Identify which cell holds the provided text, then report its [X, Y] central coordinate. 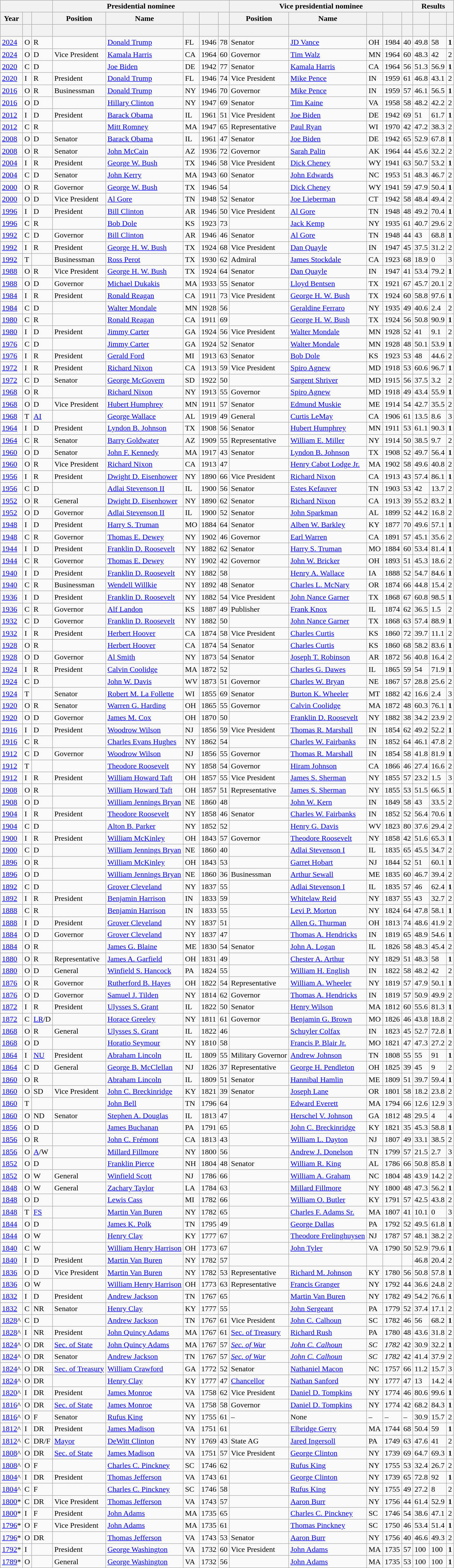
8 [438, 1489]
62.4 [438, 886]
31.2 [438, 247]
12.6 [421, 1103]
1795 [208, 1224]
Lloyd Bentsen [328, 284]
Sarah Palin [328, 151]
29.6 [438, 223]
44.8 [421, 585]
Charles L. McNary [328, 585]
36 [224, 874]
43.1 [438, 79]
Nathan Sanford [328, 1381]
Charles F. Adams Sr. [328, 1212]
Michael Dukakis [144, 284]
41.9 [438, 923]
60.6 [421, 368]
16.8 [438, 513]
1820^ [11, 1393]
George McGovern [144, 380]
Zachary Taylor [144, 1188]
1789* [11, 1562]
61.8 [438, 1224]
34.2 [421, 717]
54.6 [438, 935]
38.2 [438, 1236]
William H. English [328, 971]
9.1 [438, 332]
1810 [208, 1043]
90.9 [438, 320]
41.8 [421, 754]
13.7 [438, 488]
John Edwards [328, 175]
James A. Garfield [144, 959]
49.5 [421, 1224]
68.8 [438, 235]
1794 [392, 1103]
31.8 [438, 1333]
Andrew Johnson [328, 1055]
1953 [392, 175]
76.6 [438, 1296]
8.6 [438, 416]
James M. Cox [144, 717]
23.9 [438, 717]
Alben W. Barkley [328, 525]
35 [407, 1128]
Lewis Cass [144, 1200]
83.2 [438, 500]
40.7 [421, 223]
45.6 [421, 151]
29.5 [421, 1115]
Tim Walz [328, 54]
Barry Goldwater [144, 440]
1887 [208, 609]
53.9 [438, 344]
Burton K. Wheeler [328, 693]
35.5 [438, 404]
61.1 [421, 428]
37 [224, 1067]
1799 [392, 1152]
LA [191, 1188]
56.9 [438, 67]
38 [407, 717]
DR/F [42, 1441]
1790 [392, 1248]
81.3 [438, 1007]
91 [438, 1055]
45.1 [421, 537]
51.4 [438, 1526]
1909 [208, 440]
JD Vance [328, 42]
1919 [208, 416]
1958 [392, 103]
State AG [259, 1441]
Vice presidential nominee [321, 6]
Geraldine Ferraro [328, 308]
15.4 [438, 585]
44.2 [421, 513]
42.2 [438, 103]
Year [11, 18]
Elbridge Gerry [328, 1429]
49.4 [438, 199]
1787 [392, 1236]
1750 [392, 1526]
Mayor [79, 1441]
1830 [208, 947]
49.7 [421, 452]
William O. Butler [328, 1200]
37.6 [421, 826]
ND [42, 1115]
9.7 [438, 440]
George Dallas [328, 1224]
1930 [208, 259]
Gerald Ford [144, 356]
William R. King [328, 1164]
55.6 [421, 1007]
37.4 [421, 1309]
1779 [392, 1309]
Joe Lieberman [328, 199]
1917 [208, 452]
98.5 [438, 597]
A/W [42, 1152]
57.8 [438, 1272]
56.5 [438, 91]
28.8 [421, 681]
45.7 [421, 284]
29.4 [438, 826]
MT [375, 693]
43.9 [421, 1176]
51.3 [421, 67]
Publisher [259, 609]
3.2 [438, 380]
55.9 [438, 392]
36.5 [421, 609]
71.9 [438, 669]
88.9 [438, 621]
Benjamin G. Brown [328, 1019]
William L. Dayton [328, 1140]
37.9 [438, 1357]
90.3 [438, 428]
1784 [208, 1188]
1943 [208, 175]
Whitelaw Reid [328, 898]
41.4 [421, 1357]
Horace Greeley [144, 1019]
Frank Knox [328, 609]
34.7 [438, 850]
Winfield S. Hancock [144, 971]
18.6 [438, 561]
21.5 [421, 1152]
26.7 [438, 1465]
John C. Frémont [144, 1140]
1801 [392, 1091]
25.6 [438, 681]
Hillary Clinton [144, 103]
John W. Davis [144, 681]
42.5 [421, 1200]
78 [224, 42]
1744 [392, 1429]
1893 [392, 561]
45.4 [438, 947]
John W. Kern [328, 802]
1867 [392, 681]
79.6 [438, 1248]
84.3 [438, 1405]
59.4 [438, 1079]
12.9 [438, 1103]
27.4 [421, 766]
51.6 [421, 838]
Allen G. Thurman [328, 923]
James Buchanan [144, 1128]
Franklin Pierce [144, 1164]
Earl Warren [328, 537]
1749 [392, 1441]
Estes Kefauver [328, 488]
38.6 [421, 1514]
79.2 [438, 271]
77 [224, 67]
Chancellor [259, 1381]
20.1 [438, 284]
Samuel J. Tilden [144, 995]
James G. Blaine [144, 947]
Mitt Romney [144, 127]
Henry A. Wallace [328, 573]
Richard Rush [328, 1333]
Schuyler Colfax [328, 1031]
John Bell [144, 1103]
Ross Perot [144, 259]
Charles G. Dawes [328, 669]
50.9 [421, 995]
Arthur Sewall [328, 874]
48.1 [421, 1236]
70.4 [438, 211]
CT [375, 199]
Edmund Muskie [328, 404]
1866 [392, 766]
55.2 [421, 500]
Edward Everett [328, 1103]
1870 [208, 717]
Chester A. Arthur [328, 959]
Horatio Seymour [144, 1043]
Alf Landon [144, 609]
1899 [392, 513]
18.2 [421, 1091]
Thomas Pinckney [328, 1526]
35.6 [438, 537]
48.4 [421, 199]
Levi P. Morton [328, 910]
38.3 [438, 127]
Joseph Lane [328, 1091]
1825 [392, 1067]
70.6 [438, 814]
Theodore Frelinghuysen [328, 1236]
54.2 [421, 1296]
John Sergeant [328, 1309]
18.9 [421, 259]
24.8 [438, 1284]
33.1 [421, 1140]
1862 [208, 742]
32.4 [421, 1465]
George Wallace [144, 416]
43.4 [421, 392]
John Sparkman [328, 513]
John A. Logan [328, 947]
45.5 [421, 850]
Curtis LeMay [328, 416]
58.2 [421, 645]
49.8 [421, 42]
Charles W. Bryan [328, 681]
1831 [208, 959]
Jared Ingersoll [328, 1441]
2.7 [438, 1152]
AI [42, 416]
83.6 [438, 645]
48.6 [421, 923]
1922 [208, 380]
65.3 [438, 838]
FS [42, 1212]
23.2 [421, 778]
46.6 [421, 1538]
52.7 [421, 1031]
66.5 [438, 790]
67.8 [438, 139]
James K. Polk [144, 1224]
13 [421, 1381]
Admiral [259, 259]
1792* [11, 1550]
56.2 [438, 1188]
John Kerry [144, 175]
Joseph T. Robinson [328, 657]
47.2 [421, 127]
69.3 [438, 1453]
Robert M. La Follette [144, 693]
NH [191, 1164]
1829 [392, 959]
Stephen A. Douglas [144, 1115]
Henry Wilson [328, 1007]
Paul Ryan [328, 127]
99.6 [438, 1393]
Results [433, 6]
60.8 [421, 597]
11.2 [421, 1369]
Charles Evans Hughes [144, 742]
57.1 [438, 525]
Alton B. Parker [144, 826]
Henry Cabot Lodge Jr. [328, 464]
AK [375, 151]
James Stockdale [328, 259]
44.6 [438, 356]
1808 [392, 1055]
1757 [392, 1369]
John W. Bricker [328, 561]
33.5 [438, 802]
9 [438, 1067]
Al Smith [144, 657]
Andrew J. Donelson [328, 1152]
97.6 [438, 296]
Tim Kaine [328, 103]
1906 [392, 416]
32.7 [438, 898]
William Crawford [144, 1369]
18.8 [438, 1019]
1814 [208, 995]
20.4 [438, 1260]
1921 [392, 284]
NU [42, 1055]
1772 [208, 1369]
80 [407, 826]
Presidential nominee [141, 6]
17.1 [438, 1309]
42.7 [421, 404]
92 [438, 1477]
61.7 [438, 115]
Nathaniel Macon [328, 1369]
81.9 [438, 754]
DeWitt Clinton [144, 1441]
36.6 [421, 1284]
47.1 [438, 1514]
Richard M. Johnson [328, 1272]
1849 [392, 802]
Military Governor [259, 1055]
1811 [208, 1019]
William E. Miller [328, 440]
58.1 [438, 910]
13.5 [421, 416]
47.6 [421, 1441]
Sargent Shriver [328, 380]
53.2 [438, 163]
10.1 [421, 1212]
96.7 [438, 368]
1891 [392, 537]
1877 [392, 525]
1796 [208, 1103]
Winfield Scott [144, 1176]
61.4 [421, 1501]
John Tyler [328, 1248]
Jack Kemp [328, 223]
William A. Graham [328, 1176]
1915 [392, 380]
None [328, 1417]
Rutherford B. Hayes [144, 983]
11.1 [438, 633]
Warren G. Harding [144, 705]
Garret Hobart [328, 862]
80.6 [421, 1393]
84.6 [438, 573]
51.5 [421, 790]
85.8 [438, 1164]
George H. Pendleton [328, 1067]
Francis Granger [328, 1284]
Hiram Johnson [328, 766]
60.1 [438, 862]
39.4 [438, 874]
1769 [208, 1441]
William A. Wheeler [328, 983]
1970 [392, 127]
1903 [392, 488]
43.6 [421, 1333]
Hannibal Hamlin [328, 1079]
1933 [208, 284]
23.8 [438, 1091]
76.1 [438, 705]
IA [375, 573]
Francis P. Blair Jr. [328, 1043]
LR/D [42, 1019]
52.2 [438, 730]
60.3 [421, 705]
George B. McClellan [144, 1067]
81.4 [438, 549]
Henry G. Davis [328, 826]
Herschel V. Johnson [328, 1115]
64.7 [421, 1453]
50.7 [421, 163]
John F. Kennedy [144, 452]
Wendell Willkie [144, 585]
49.3 [438, 1538]
40.6 [421, 308]
48.9 [421, 935]
16.4 [438, 657]
John McCain [144, 151]
86.1 [438, 476]
54.7 [421, 573]
49.9 [438, 995]
